Capture the cell that displays the provided text and extract its (x, y) central coordinate. 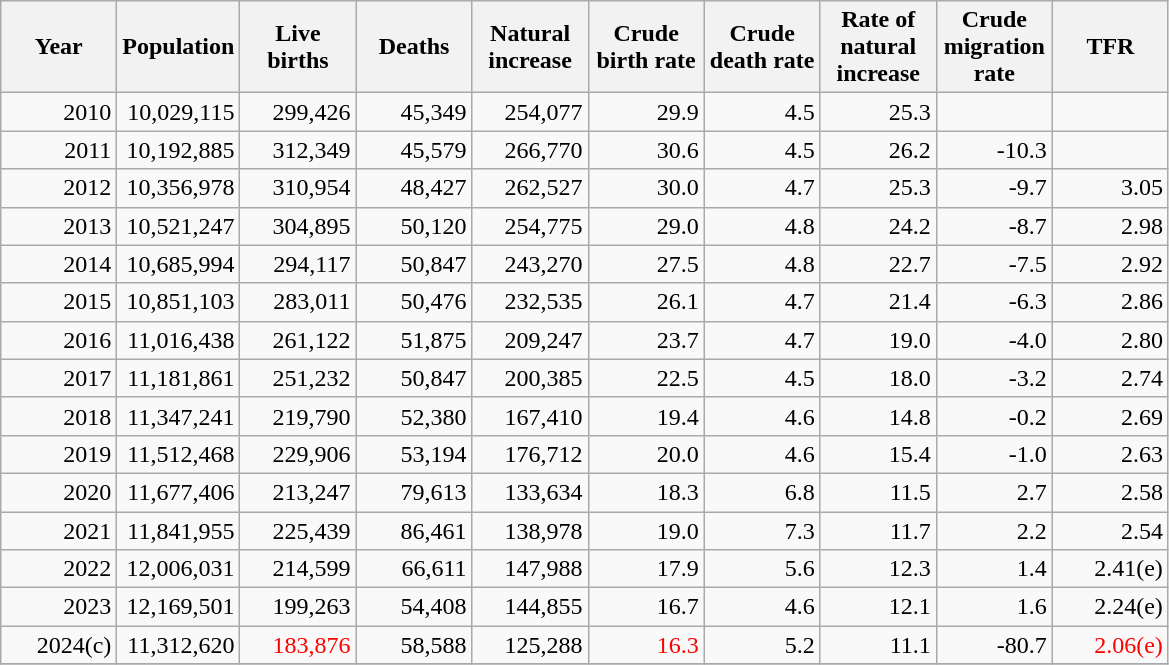
30.6 (646, 150)
200,385 (530, 378)
-4.0 (994, 340)
219,790 (298, 416)
11,512,468 (178, 454)
-0.2 (994, 416)
11,312,620 (178, 645)
18.3 (646, 492)
2010 (59, 112)
183,876 (298, 645)
167,410 (530, 416)
Live births (298, 47)
51,875 (414, 340)
30.0 (646, 188)
243,270 (530, 264)
138,978 (530, 531)
12,006,031 (178, 569)
2.58 (1110, 492)
-80.7 (994, 645)
2.98 (1110, 226)
10,029,115 (178, 112)
261,122 (298, 340)
86,461 (414, 531)
11,016,438 (178, 340)
2.80 (1110, 340)
2.74 (1110, 378)
45,349 (414, 112)
283,011 (298, 302)
48,427 (414, 188)
5.6 (762, 569)
6.8 (762, 492)
225,439 (298, 531)
2.54 (1110, 531)
125,288 (530, 645)
Crude birth rate (646, 47)
7.3 (762, 531)
12.3 (878, 569)
20.0 (646, 454)
5.2 (762, 645)
312,349 (298, 150)
10,356,978 (178, 188)
2022 (59, 569)
2015 (59, 302)
16.7 (646, 607)
11.5 (878, 492)
133,634 (530, 492)
11.7 (878, 531)
310,954 (298, 188)
254,077 (530, 112)
Crude death rate (762, 47)
Natural increase (530, 47)
Population (178, 47)
2.41(e) (1110, 569)
147,988 (530, 569)
2011 (59, 150)
-3.2 (994, 378)
52,380 (414, 416)
10,685,994 (178, 264)
50,476 (414, 302)
14.8 (878, 416)
-7.5 (994, 264)
262,527 (530, 188)
299,426 (298, 112)
2017 (59, 378)
266,770 (530, 150)
15.4 (878, 454)
29.0 (646, 226)
11,181,861 (178, 378)
251,232 (298, 378)
26.1 (646, 302)
2.92 (1110, 264)
2023 (59, 607)
16.3 (646, 645)
22.7 (878, 264)
2.69 (1110, 416)
-9.7 (994, 188)
2019 (59, 454)
2016 (59, 340)
50,120 (414, 226)
2021 (59, 531)
12,169,501 (178, 607)
176,712 (530, 454)
229,906 (298, 454)
18.0 (878, 378)
Crude migration rate (994, 47)
304,895 (298, 226)
213,247 (298, 492)
2.06(e) (1110, 645)
Rate of natural increase (878, 47)
3.05 (1110, 188)
12.1 (878, 607)
10,521,247 (178, 226)
66,611 (414, 569)
54,408 (414, 607)
2.86 (1110, 302)
2024(c) (59, 645)
11.1 (878, 645)
29.9 (646, 112)
53,194 (414, 454)
1.4 (994, 569)
19.4 (646, 416)
1.6 (994, 607)
2.24(e) (1110, 607)
-1.0 (994, 454)
2013 (59, 226)
26.2 (878, 150)
11,677,406 (178, 492)
2.2 (994, 531)
2.63 (1110, 454)
23.7 (646, 340)
2.7 (994, 492)
232,535 (530, 302)
294,117 (298, 264)
254,775 (530, 226)
144,855 (530, 607)
-8.7 (994, 226)
11,841,955 (178, 531)
2014 (59, 264)
27.5 (646, 264)
2018 (59, 416)
24.2 (878, 226)
-6.3 (994, 302)
11,347,241 (178, 416)
Deaths (414, 47)
-10.3 (994, 150)
58,588 (414, 645)
214,599 (298, 569)
79,613 (414, 492)
209,247 (530, 340)
10,851,103 (178, 302)
199,263 (298, 607)
22.5 (646, 378)
17.9 (646, 569)
Year (59, 47)
10,192,885 (178, 150)
2020 (59, 492)
TFR (1110, 47)
21.4 (878, 302)
2012 (59, 188)
45,579 (414, 150)
